From the cell containing the given text, extract its center point as [X, Y] coordinate. 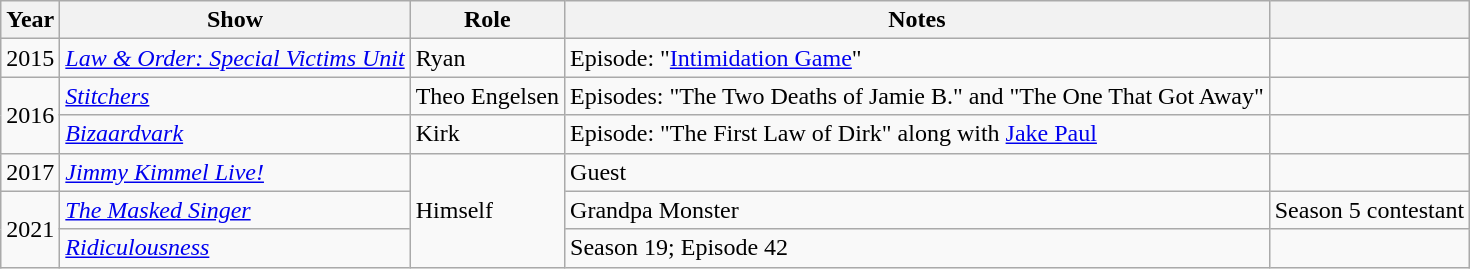
Himself [487, 210]
Guest [918, 172]
2021 [30, 229]
Role [487, 20]
Grandpa Monster [918, 210]
Bizaardvark [235, 134]
Year [30, 20]
2017 [30, 172]
Jimmy Kimmel Live! [235, 172]
Ryan [487, 58]
Law & Order: Special Victims Unit [235, 58]
The Masked Singer [235, 210]
Show [235, 20]
Theo Engelsen [487, 96]
Stitchers [235, 96]
Ridiculousness [235, 248]
Episode: "The First Law of Dirk" along with Jake Paul [918, 134]
Notes [918, 20]
Episode: "Intimidation Game" [918, 58]
Season 5 contestant [1369, 210]
Episodes: "The Two Deaths of Jamie B." and "The One That Got Away" [918, 96]
2015 [30, 58]
Kirk [487, 134]
Season 19; Episode 42 [918, 248]
2016 [30, 115]
